Scan for the cell matching the given text and deliver its (X, Y) coordinate at center. 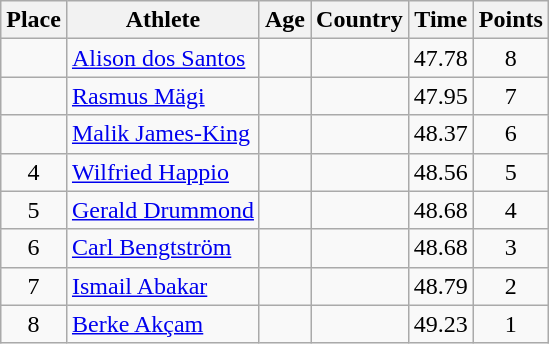
48.37 (440, 134)
Points (510, 20)
Ismail Abakar (162, 286)
Carl Bengtström (162, 248)
49.23 (440, 324)
Place (34, 20)
Time (440, 20)
48.79 (440, 286)
Country (360, 20)
48.56 (440, 172)
Age (284, 20)
Rasmus Mägi (162, 96)
Malik James-King (162, 134)
3 (510, 248)
47.78 (440, 58)
Gerald Drummond (162, 210)
47.95 (440, 96)
Berke Akçam (162, 324)
Wilfried Happio (162, 172)
Alison dos Santos (162, 58)
2 (510, 286)
Athlete (162, 20)
1 (510, 324)
